Detect which cell encompasses the target text, then output its (x, y) center coordinate. 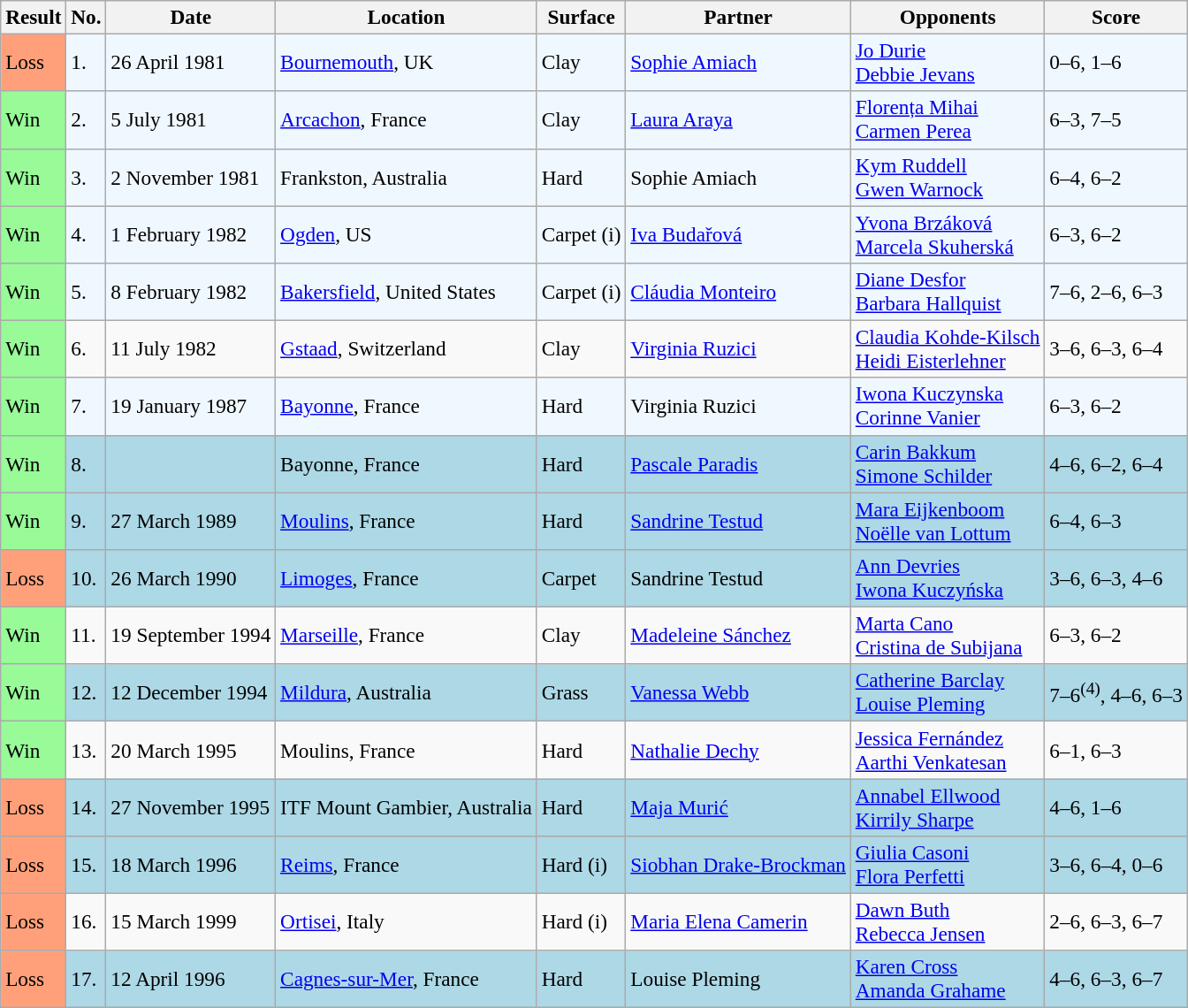
Cagnes-sur-Mer, France (407, 980)
Arcachon, France (407, 120)
14. (87, 806)
Partner (738, 17)
Catherine Barclay Louise Pleming (948, 693)
26 April 1981 (191, 62)
19 January 1987 (191, 407)
Marseille, France (407, 635)
12. (87, 693)
Marta Cano Cristina de Subijana (948, 635)
13. (87, 750)
6. (87, 348)
11. (87, 635)
Kym Ruddell Gwen Warnock (948, 177)
Giulia Casoni Flora Perfetti (948, 865)
12 April 1996 (191, 980)
26 March 1990 (191, 578)
4–6, 1–6 (1116, 806)
Diane Desfor Barbara Hallquist (948, 292)
Pascale Paradis (738, 463)
11 July 1982 (191, 348)
17. (87, 980)
ITF Mount Gambier, Australia (407, 806)
Laura Araya (738, 120)
8 February 1982 (191, 292)
2–6, 6–3, 6–7 (1116, 921)
9. (87, 520)
6–1, 6–3 (1116, 750)
Claudia Kohde-Kilsch Heidi Eisterlehner (948, 348)
Reims, France (407, 865)
4–6, 6–2, 6–4 (1116, 463)
Ann Devries Iwona Kuczyńska (948, 578)
7–6(4), 4–6, 6–3 (1116, 693)
3–6, 6–3, 4–6 (1116, 578)
Carpet (582, 578)
Madeleine Sánchez (738, 635)
Ortisei, Italy (407, 921)
Siobhan Drake-Brockman (738, 865)
Cláudia Monteiro (738, 292)
15 March 1999 (191, 921)
6–4, 6–3 (1116, 520)
Maja Murić (738, 806)
Florența Mihai Carmen Perea (948, 120)
Jo Durie Debbie Jevans (948, 62)
Score (1116, 17)
7. (87, 407)
3–6, 6–3, 6–4 (1116, 348)
19 September 1994 (191, 635)
Jessica Fernández Aarthi Venkatesan (948, 750)
2 November 1981 (191, 177)
6–4, 6–2 (1116, 177)
No. (87, 17)
7–6, 2–6, 6–3 (1116, 292)
Iva Budařová (738, 233)
Vanessa Webb (738, 693)
Carin Bakkum Simone Schilder (948, 463)
Location (407, 17)
Iwona Kuczynska Corinne Vanier (948, 407)
Result (34, 17)
18 March 1996 (191, 865)
27 November 1995 (191, 806)
6–3, 7–5 (1116, 120)
Dawn Buth Rebecca Jensen (948, 921)
Annabel Ellwood Kirrily Sharpe (948, 806)
5 July 1981 (191, 120)
Bakersfield, United States (407, 292)
Gstaad, Switzerland (407, 348)
12 December 1994 (191, 693)
Yvona Brzáková Marcela Skuherská (948, 233)
Louise Pleming (738, 980)
1. (87, 62)
20 March 1995 (191, 750)
Date (191, 17)
Limoges, France (407, 578)
Opponents (948, 17)
Nathalie Dechy (738, 750)
5. (87, 292)
Mildura, Australia (407, 693)
0–6, 1–6 (1116, 62)
15. (87, 865)
27 March 1989 (191, 520)
1 February 1982 (191, 233)
Frankston, Australia (407, 177)
10. (87, 578)
Grass (582, 693)
Surface (582, 17)
3. (87, 177)
Karen Cross Amanda Grahame (948, 980)
8. (87, 463)
Maria Elena Camerin (738, 921)
Mara Eijkenboom Noëlle van Lottum (948, 520)
Bournemouth, UK (407, 62)
4. (87, 233)
16. (87, 921)
2. (87, 120)
4–6, 6–3, 6–7 (1116, 980)
3–6, 6–4, 0–6 (1116, 865)
Ogden, US (407, 233)
